Pinpoint the cell where the given text exists, returning its [x, y] midpoint coordinate. 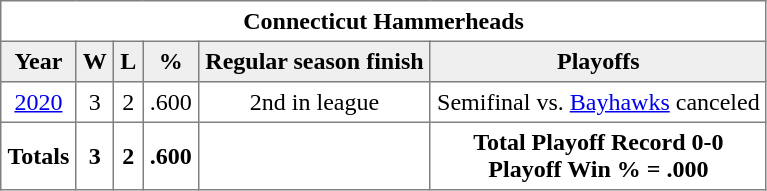
Semifinal vs. Bayhawks canceled [598, 102]
Totals [38, 156]
2nd in league [315, 102]
Total Playoff Record 0-0 Playoff Win % = .000 [598, 156]
Regular season finish [315, 61]
Playoffs [598, 61]
2020 [38, 102]
W [95, 61]
Year [38, 61]
L [129, 61]
Connecticut Hammerheads [384, 21]
% [171, 61]
